Determine the [X, Y] coordinate at the center of the cell enclosing the given text.  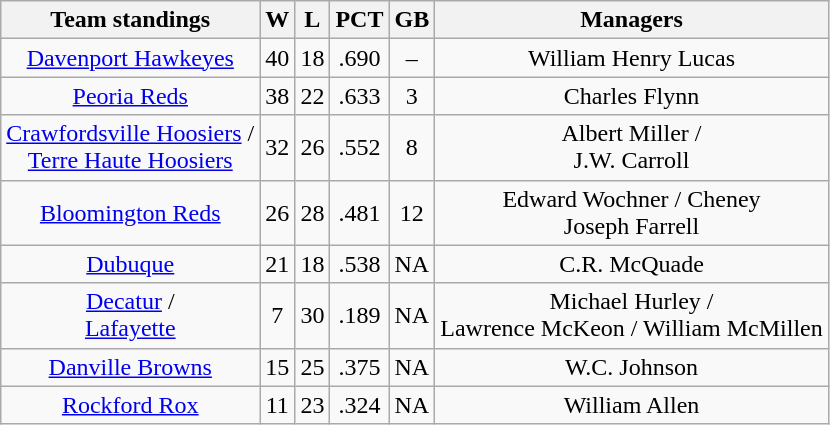
PCT [360, 20]
Dubuque [130, 264]
William Henry Lucas [632, 58]
Danville Browns [130, 367]
.552 [360, 148]
GB [412, 20]
W.C. Johnson [632, 367]
Albert Miller / J.W. Carroll [632, 148]
.690 [360, 58]
Edward Wochner / Cheney Joseph Farrell [632, 212]
Rockford Rox [130, 405]
L [312, 20]
.324 [360, 405]
– [412, 58]
Peoria Reds [130, 96]
Managers [632, 20]
.538 [360, 264]
Charles Flynn [632, 96]
22 [312, 96]
Crawfordsville Hoosiers /Terre Haute Hoosiers [130, 148]
William Allen [632, 405]
40 [278, 58]
3 [412, 96]
32 [278, 148]
.375 [360, 367]
38 [278, 96]
28 [312, 212]
.633 [360, 96]
Bloomington Reds [130, 212]
23 [312, 405]
8 [412, 148]
W [278, 20]
15 [278, 367]
Decatur / Lafayette [130, 316]
25 [312, 367]
Davenport Hawkeyes [130, 58]
11 [278, 405]
Michael Hurley /Lawrence McKeon / William McMillen [632, 316]
.189 [360, 316]
12 [412, 212]
7 [278, 316]
Team standings [130, 20]
30 [312, 316]
.481 [360, 212]
21 [278, 264]
C.R. McQuade [632, 264]
